Detect which cell encompasses the target text, then output its (x, y) center coordinate. 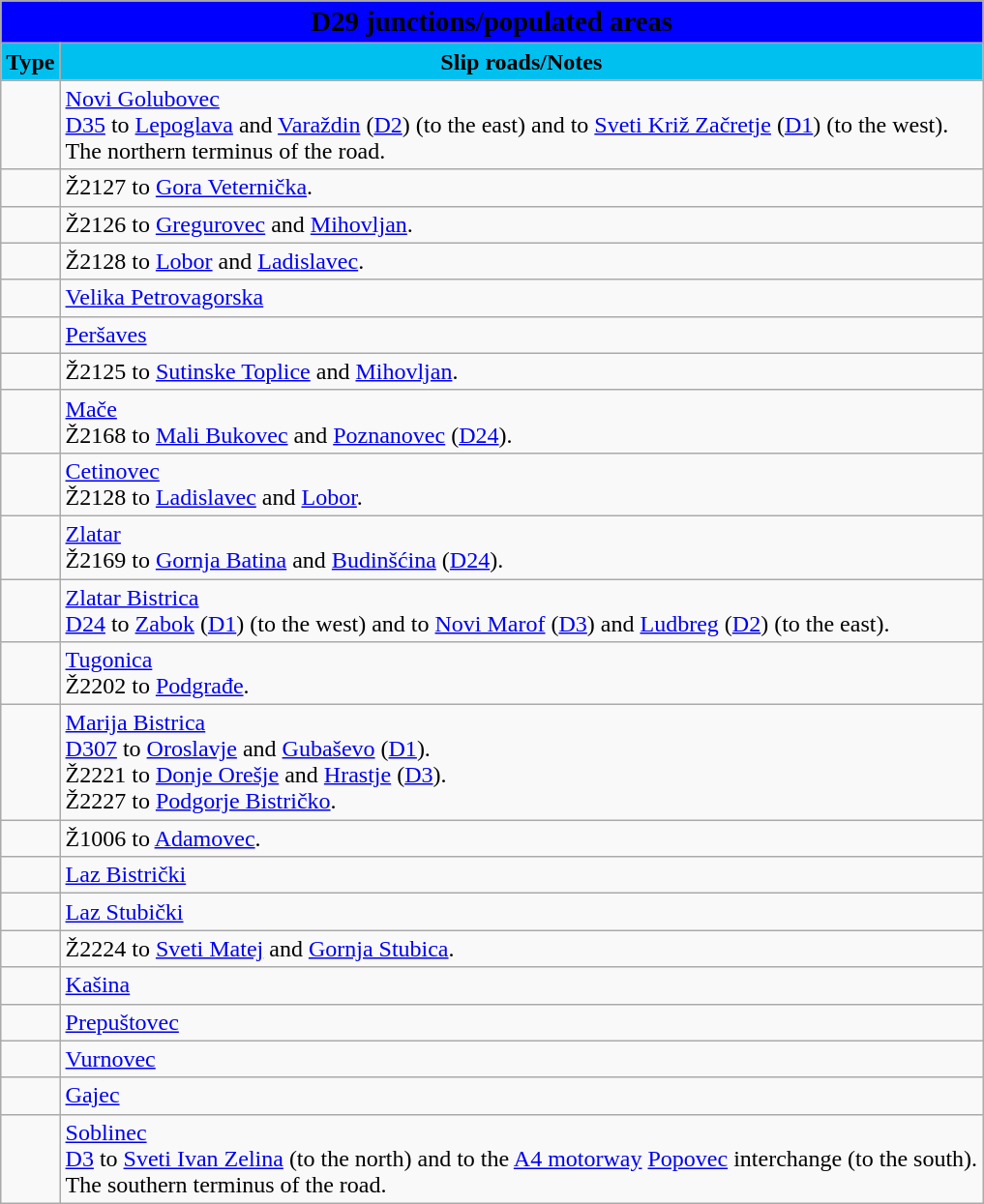
Ž2224 to Sveti Matej and Gornja Stubica. (522, 949)
Zlatar Bistrica D24 to Zabok (D1) (to the west) and to Novi Marof (D3) and Ludbreg (D2) (to the east). (522, 609)
Laz Stubički (522, 912)
MačeŽ2168 to Mali Bukovec and Poznanovec (D24). (522, 422)
Ž2127 to Gora Veternička. (522, 188)
TugonicaŽ2202 to Podgrađe. (522, 673)
Slip roads/Notes (522, 62)
Ž1006 to Adamovec. (522, 838)
Novi Golubovec D35 to Lepoglava and Varaždin (D2) (to the east) and to Sveti Križ Začretje (D1) (to the west).The northern terminus of the road. (522, 125)
CetinovecŽ2128 to Ladislavec and Lobor. (522, 484)
Ž2126 to Gregurovec and Mihovljan. (522, 224)
Prepuštovec (522, 1022)
Type (31, 62)
Soblinec D3 to Sveti Ivan Zelina (to the north) and to the A4 motorway Popovec interchange (to the south).The southern terminus of the road. (522, 1159)
Vurnovec (522, 1059)
Ž2125 to Sutinske Toplice and Mihovljan. (522, 371)
ZlatarŽ2169 to Gornja Batina and Budinšćina (D24). (522, 547)
Peršaves (522, 335)
D29 junctions/populated areas (492, 22)
Ž2128 to Lobor and Ladislavec. (522, 261)
Laz Bistrički (522, 875)
Gajec (522, 1096)
Velika Petrovagorska (522, 298)
Kašina (522, 985)
Marija Bistrica D307 to Oroslavje and Gubaševo (D1).Ž2221 to Donje Orešje and Hrastje (D3).Ž2227 to Podgorje Bistričko. (522, 762)
